Provide the (X, Y) coordinate of the cell's center where the given text is located.  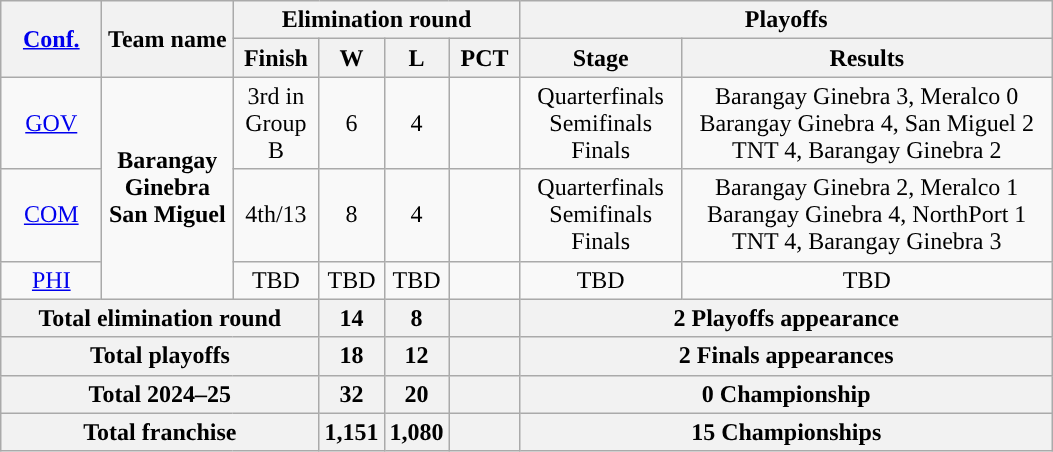
GOV (52, 123)
Total elimination round (160, 318)
PCT (484, 58)
Barangay Ginebra 2, Meralco 1Barangay Ginebra 4, NorthPort 1TNT 4, Barangay Ginebra 3 (866, 215)
Barangay Ginebra San Miguel (168, 188)
Total playoffs (160, 356)
Finish (276, 58)
3rd in Group B (276, 123)
W (352, 58)
18 (352, 356)
COM (52, 215)
32 (352, 394)
14 (352, 318)
15 Championships (786, 432)
Playoffs (786, 20)
Elimination round (376, 20)
L (416, 58)
Total franchise (160, 432)
4th/13 (276, 215)
PHI (52, 280)
Total 2024–25 (160, 394)
6 (352, 123)
Barangay Ginebra 3, Meralco 0Barangay Ginebra 4, San Miguel 2TNT 4, Barangay Ginebra 2 (866, 123)
0 Championship (786, 394)
Stage (600, 58)
1,080 (416, 432)
2 Finals appearances (786, 356)
12 (416, 356)
2 Playoffs appearance (786, 318)
1,151 (352, 432)
Team name (168, 39)
Conf. (52, 39)
20 (416, 394)
Results (866, 58)
